Extract the [x, y] coordinate from the center of the cell holding the provided text.  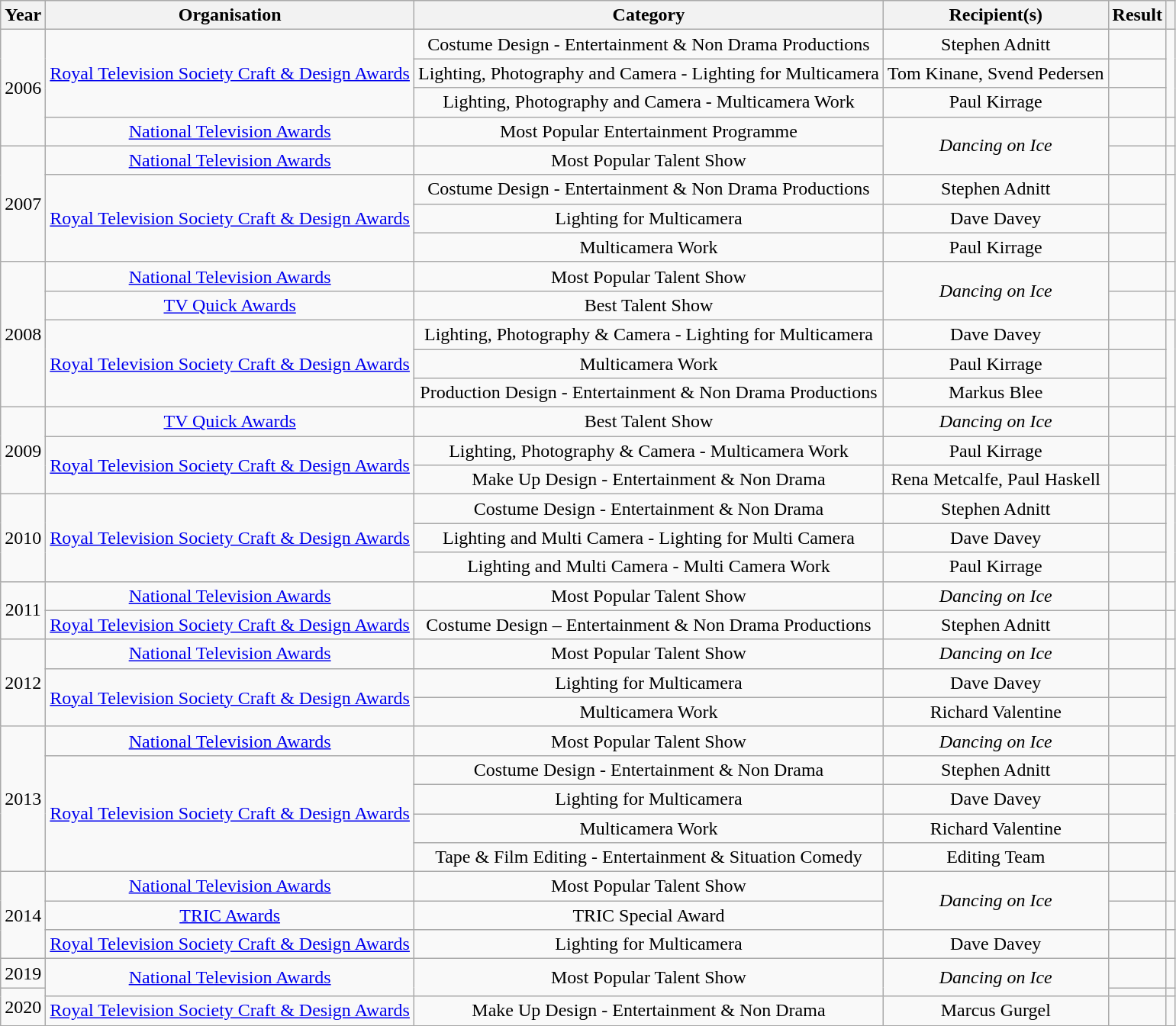
Category [649, 15]
Marcus Gurgel [995, 1011]
Editing Team [995, 857]
Most Popular Entertainment Programme [649, 131]
Rena Metcalfe, Paul Haskell [995, 480]
2011 [23, 610]
2010 [23, 538]
TRIC Awards [230, 915]
2006 [23, 88]
2007 [23, 204]
2013 [23, 799]
2012 [23, 683]
2009 [23, 451]
Markus Blee [995, 393]
2020 [23, 1007]
Production Design - Entertainment & Non Drama Productions [649, 393]
Lighting and Multi Camera - Lighting for Multi Camera [649, 538]
Tape & Film Editing - Entertainment & Situation Comedy [649, 857]
Lighting, Photography & Camera - Lighting for Multicamera [649, 334]
2014 [23, 915]
Costume Design – Entertainment & Non Drama Productions [649, 625]
Organisation [230, 15]
2008 [23, 334]
Lighting, Photography and Camera - Lighting for Multicamera [649, 73]
Lighting and Multi Camera - Multi Camera Work [649, 567]
Year [23, 15]
Tom Kinane, Svend Pedersen [995, 73]
Lighting, Photography & Camera - Multicamera Work [649, 451]
TRIC Special Award [649, 915]
2019 [23, 973]
Recipient(s) [995, 15]
Lighting, Photography and Camera - Multicamera Work [649, 102]
Result [1137, 15]
